Output the [X, Y] coordinate of the center of the cell containing the given text.  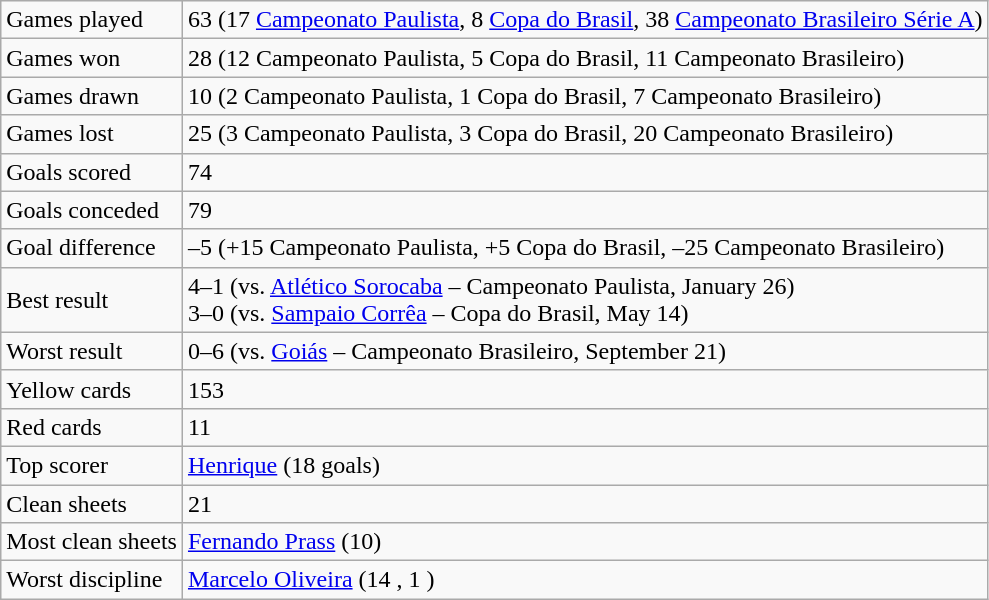
0–6 (vs. Goiás – Campeonato Brasileiro, September 21) [585, 351]
Games lost [92, 134]
–5 (+15 Campeonato Paulista, +5 Copa do Brasil, –25 Campeonato Brasileiro) [585, 248]
Games drawn [92, 96]
Games played [92, 20]
Games won [92, 58]
Goals scored [92, 172]
28 (12 Campeonato Paulista, 5 Copa do Brasil, 11 Campeonato Brasileiro) [585, 58]
Red cards [92, 427]
Top scorer [92, 465]
74 [585, 172]
Goals conceded [92, 210]
79 [585, 210]
Most clean sheets [92, 542]
Worst discipline [92, 580]
10 (2 Campeonato Paulista, 1 Copa do Brasil, 7 Campeonato Brasileiro) [585, 96]
Clean sheets [92, 503]
21 [585, 503]
Fernando Prass (10) [585, 542]
Best result [92, 300]
Marcelo Oliveira (14 , 1 ) [585, 580]
4–1 (vs. Atlético Sorocaba – Campeonato Paulista, January 26) 3–0 (vs. Sampaio Corrêa – Copa do Brasil, May 14) [585, 300]
Goal difference [92, 248]
25 (3 Campeonato Paulista, 3 Copa do Brasil, 20 Campeonato Brasileiro) [585, 134]
Yellow cards [92, 389]
Worst result [92, 351]
153 [585, 389]
11 [585, 427]
63 (17 Campeonato Paulista, 8 Copa do Brasil, 38 Campeonato Brasileiro Série A) [585, 20]
Henrique (18 goals) [585, 465]
